Identify which cell holds the provided text, then report its [X, Y] central coordinate. 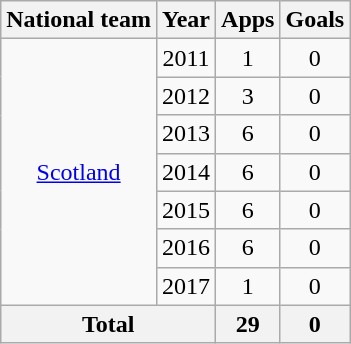
Goals [315, 20]
Scotland [79, 172]
Year [186, 20]
2013 [186, 134]
Total [108, 324]
2015 [186, 210]
2012 [186, 96]
2014 [186, 172]
2017 [186, 286]
3 [248, 96]
National team [79, 20]
2011 [186, 58]
29 [248, 324]
2016 [186, 248]
Apps [248, 20]
